Locate the cell with the specified text and output its (x, y) center coordinate. 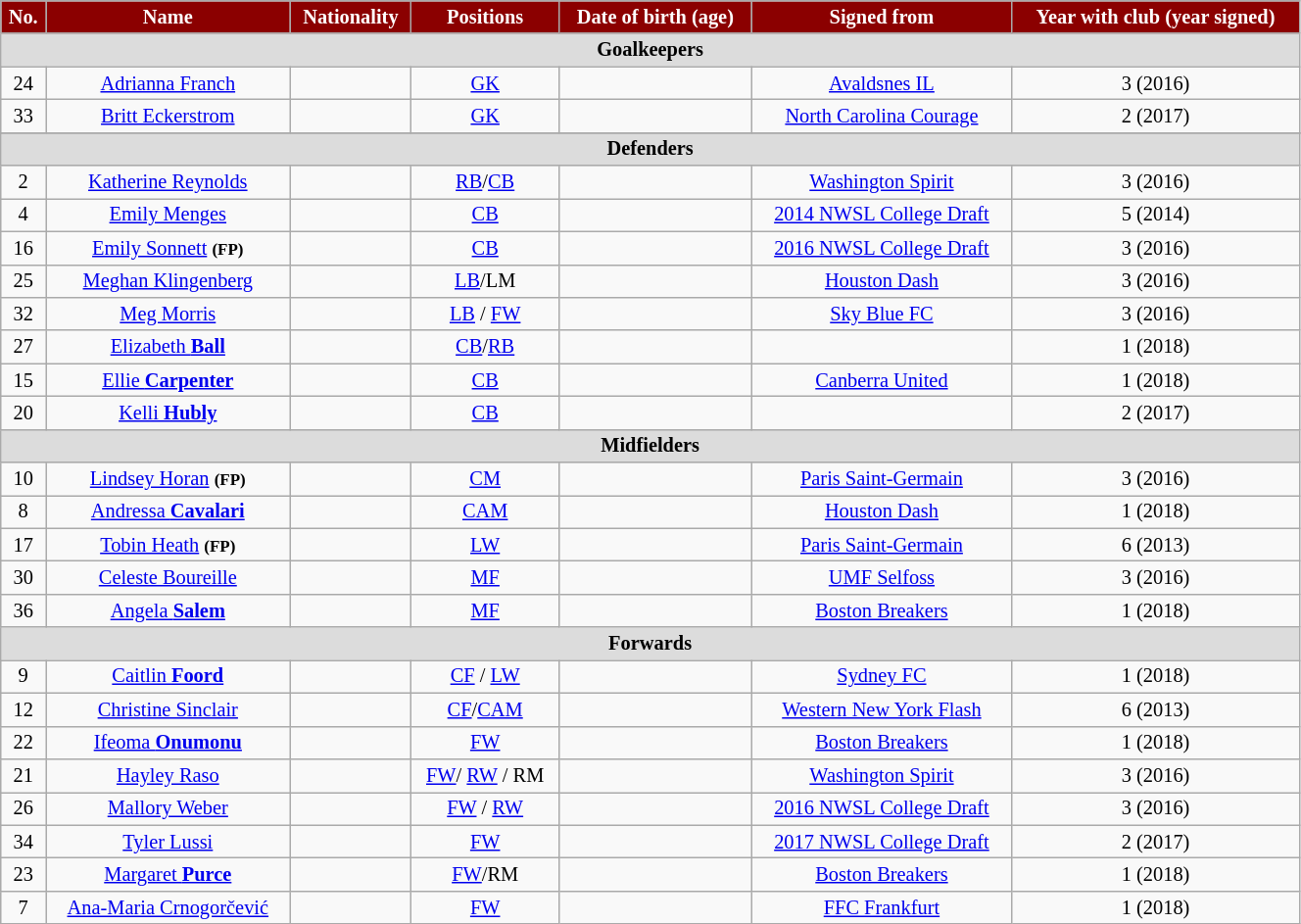
Caitlin Foord (169, 676)
FW/ RW / RM (486, 775)
FW/RM (486, 874)
4 (24, 215)
CM (486, 479)
Margaret Purce (169, 874)
CF/CAM (486, 709)
2017 NWSL College Draft (882, 842)
Kelli Hubly (169, 413)
Western New York Flash (882, 709)
Nationality (351, 17)
Date of birth (age) (654, 17)
Tobin Heath (FP) (169, 545)
Katherine Reynolds (169, 182)
Meghan Klingenberg (169, 281)
12 (24, 709)
Hayley Raso (169, 775)
Ifeoma Onumonu (169, 743)
Angela Salem (169, 610)
5 (2014) (1156, 215)
Forwards (650, 644)
Meg Morris (169, 314)
Elizabeth Ball (169, 347)
CAM (486, 511)
Andressa Cavalari (169, 511)
21 (24, 775)
Sydney FC (882, 676)
26 (24, 808)
Sky Blue FC (882, 314)
Avaldsnes IL (882, 83)
LW (486, 545)
FW / RW (486, 808)
10 (24, 479)
9 (24, 676)
Tyler Lussi (169, 842)
27 (24, 347)
Defenders (650, 149)
CF / LW (486, 676)
23 (24, 874)
2014 NWSL College Draft (882, 215)
33 (24, 116)
Goalkeepers (650, 50)
34 (24, 842)
Year with club (year signed) (1156, 17)
FFC Frankfurt (882, 907)
Midfielders (650, 446)
CB/RB (486, 347)
Name (169, 17)
16 (24, 248)
Britt Eckerstrom (169, 116)
Canberra United (882, 380)
Positions (486, 17)
2 (24, 182)
36 (24, 610)
No. (24, 17)
15 (24, 380)
22 (24, 743)
17 (24, 545)
RB/CB (486, 182)
UMF Selfoss (882, 577)
32 (24, 314)
North Carolina Courage (882, 116)
Mallory Weber (169, 808)
LB / FW (486, 314)
25 (24, 281)
8 (24, 511)
Emily Menges (169, 215)
24 (24, 83)
Ana-Maria Crnogorčević (169, 907)
Emily Sonnett (FP) (169, 248)
Celeste Boureille (169, 577)
30 (24, 577)
Adrianna Franch (169, 83)
Signed from (882, 17)
LB/LM (486, 281)
20 (24, 413)
7 (24, 907)
Ellie Carpenter (169, 380)
Christine Sinclair (169, 709)
Lindsey Horan (FP) (169, 479)
